Search for the cell housing the specified text and yield its (x, y) center coordinate. 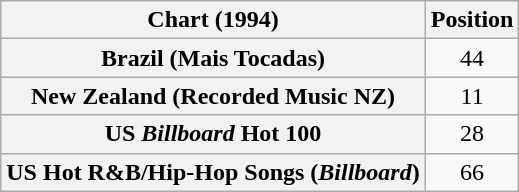
US Hot R&B/Hip-Hop Songs (Billboard) (213, 172)
Chart (1994) (213, 20)
US Billboard Hot 100 (213, 134)
28 (472, 134)
Position (472, 20)
44 (472, 58)
66 (472, 172)
New Zealand (Recorded Music NZ) (213, 96)
Brazil (Mais Tocadas) (213, 58)
11 (472, 96)
